Determine the [x, y] coordinate at the center of the cell enclosing the given text.  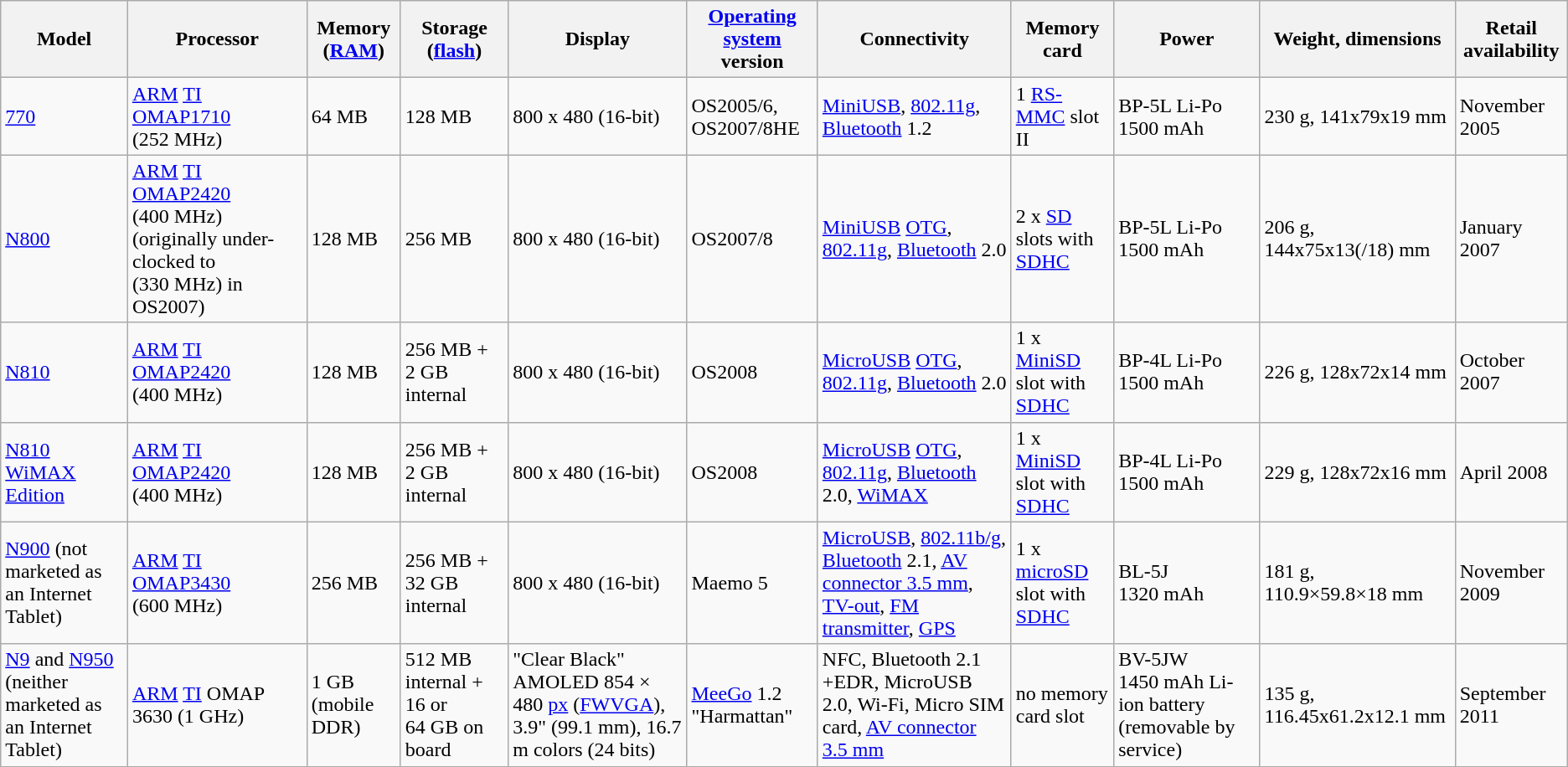
Memory (RAM) [353, 39]
BL-5J 1320 mAh [1187, 583]
512 MB internal + 16 or 64 GB on board [454, 705]
MicroUSB OTG, 802.11g, Bluetooth 2.0 [915, 372]
no memory card slot [1062, 705]
Memory card [1062, 39]
Processor [217, 39]
770 [64, 116]
November 2009 [1511, 583]
ARM TI OMAP 3630 (1 GHz) [217, 705]
Operating system version [752, 39]
ARM TI OMAP3430 (600 MHz) [217, 583]
229 g, 128x72x16 mm [1357, 472]
NFC, Bluetooth 2.1 +EDR, MicroUSB 2.0, Wi-Fi, Micro SIM card, AV connector 3.5 mm [915, 705]
Connectivity [915, 39]
N810 WiMAX Edition [64, 472]
64 MB [353, 116]
ARM TI OMAP2420 (400 MHz) (originally under-clocked to (330 MHz) in OS2007) [217, 239]
1 x microSD slot with SDHC [1062, 583]
Power [1187, 39]
April 2008 [1511, 472]
1 RS-MMC slot II [1062, 116]
N810 [64, 372]
Weight, dimensions [1357, 39]
135 g, 116.45x61.2x12.1 mm [1357, 705]
N900 (not marketed as an Internet Tablet) [64, 583]
226 g, 128x72x14 mm [1357, 372]
BV-5JW 1450 mAh Li-ion battery (removable by service) [1187, 705]
January 2007 [1511, 239]
230 g, 141x79x19 mm [1357, 116]
Retail availability [1511, 39]
Display [598, 39]
October 2007 [1511, 372]
MicroUSB, 802.11b/g, Bluetooth 2.1, AV connector 3.5 mm, TV-out, FM transmitter, GPS [915, 583]
N800 [64, 239]
"Clear Black" AMOLED 854 × 480 px (FWVGA), 3.9" (99.1 mm), 16.7 m colors (24 bits) [598, 705]
November 2005 [1511, 116]
181 g, 110.9×59.8×18 mm [1357, 583]
September 2011 [1511, 705]
Model [64, 39]
ARM TI OMAP1710 (252 MHz) [217, 116]
MiniUSB, 802.11g, Bluetooth 1.2 [915, 116]
MeeGo 1.2 "Harmattan" [752, 705]
Storage (flash) [454, 39]
OS2005/6, OS2007/8HE [752, 116]
MiniUSB OTG, 802.11g, Bluetooth 2.0 [915, 239]
MicroUSB OTG, 802.11g, Bluetooth 2.0, WiMAX [915, 472]
206 g, 144x75x13(/18) mm [1357, 239]
N9 and N950 (neither marketed as an Internet Tablet) [64, 705]
Maemo 5 [752, 583]
1 GB (mobile DDR) [353, 705]
256 MB + 32 GB internal [454, 583]
OS2007/8 [752, 239]
2 x SD slots with SDHC [1062, 239]
